From the cell containing the given text, extract its center point as [x, y] coordinate. 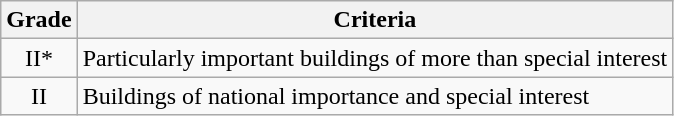
Grade [39, 20]
Criteria [375, 20]
Buildings of national importance and special interest [375, 96]
Particularly important buildings of more than special interest [375, 58]
II [39, 96]
II* [39, 58]
